Return the (X, Y) coordinate for the center point of the cell that contains the specified text.  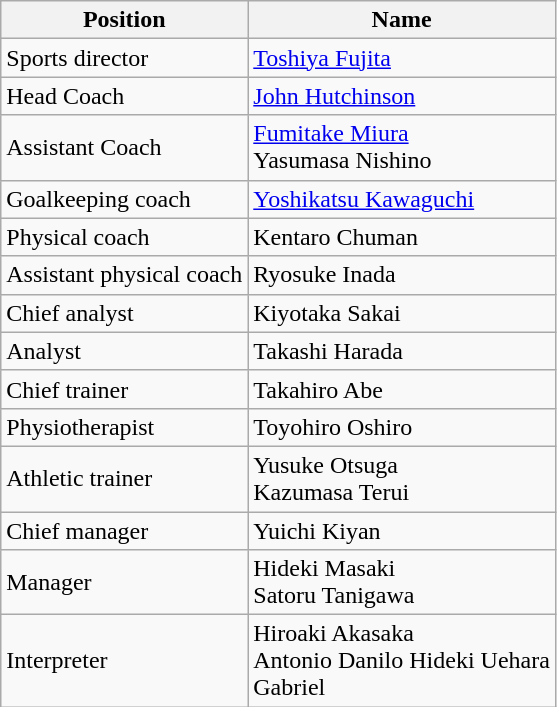
Manager (124, 582)
Analyst (124, 351)
Chief trainer (124, 389)
Interpreter (124, 661)
Position (124, 20)
Athletic trainer (124, 478)
Chief analyst (124, 313)
Physical coach (124, 237)
Yuichi Kiyan (402, 531)
Head Coach (124, 96)
Takahiro Abe (402, 389)
Toyohiro Oshiro (402, 427)
Kiyotaka Sakai (402, 313)
Sports director (124, 58)
Toshiya Fujita (402, 58)
Yoshikatsu Kawaguchi (402, 199)
Chief manager (124, 531)
Fumitake Miura Yasumasa Nishino (402, 148)
Hideki Masaki Satoru Tanigawa (402, 582)
Kentaro Chuman (402, 237)
Goalkeeping coach (124, 199)
Ryosuke Inada (402, 275)
Hiroaki Akasaka Antonio Danilo Hideki Uehara Gabriel (402, 661)
Physiotherapist (124, 427)
Assistant physical coach (124, 275)
Name (402, 20)
Yusuke Otsuga Kazumasa Terui (402, 478)
John Hutchinson (402, 96)
Takashi Harada (402, 351)
Assistant Coach (124, 148)
